Determine the [X, Y] coordinate at the center of the cell enclosing the given text.  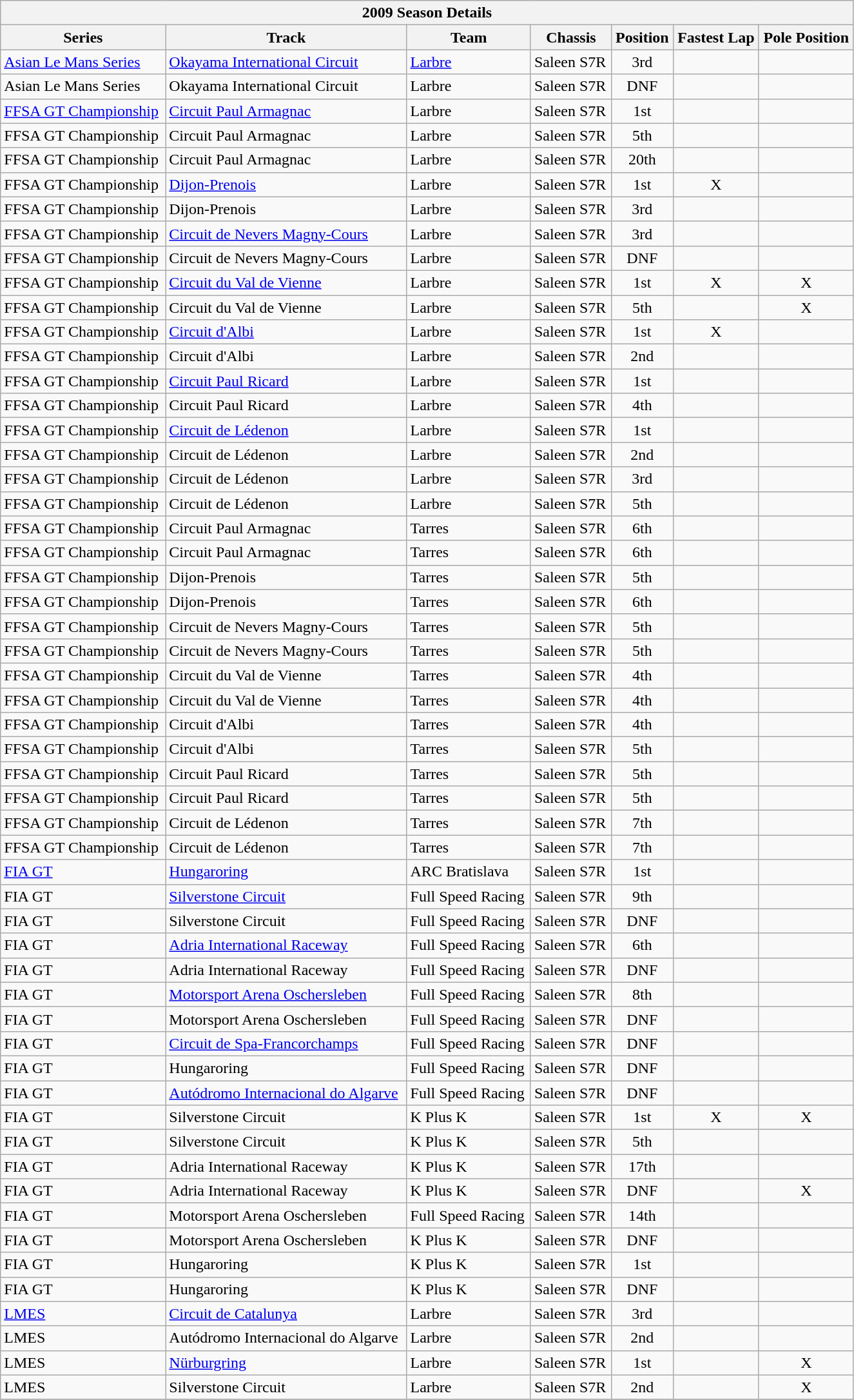
8th [642, 994]
Fastest Lap [715, 37]
Circuit de Spa-Francorchamps [286, 1043]
17th [642, 1167]
9th [642, 896]
Chassis [571, 37]
20th [642, 160]
ARC Bratislava [469, 872]
Track [286, 37]
Series [83, 37]
Position [642, 37]
Circuit de Catalunya [286, 1314]
Nürburgring [286, 1363]
14th [642, 1216]
Team [469, 37]
2009 Season Details [427, 13]
Pole Position [806, 37]
